Extract the (x, y) coordinate from the center of the cell holding the provided text.  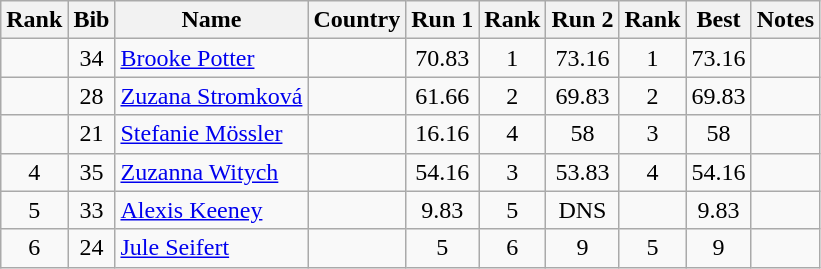
Jule Seifert (212, 248)
34 (92, 58)
Zuzanna Witych (212, 172)
28 (92, 96)
21 (92, 134)
33 (92, 210)
Alexis Keeney (212, 210)
16.16 (442, 134)
35 (92, 172)
Run 2 (582, 20)
70.83 (442, 58)
Stefanie Mössler (212, 134)
Name (212, 20)
Bib (92, 20)
61.66 (442, 96)
Zuzana Stromková (212, 96)
Best (718, 20)
Run 1 (442, 20)
DNS (582, 210)
Country (357, 20)
24 (92, 248)
Notes (785, 20)
Brooke Potter (212, 58)
53.83 (582, 172)
